Output the (X, Y) coordinate of the center of the cell containing the given text.  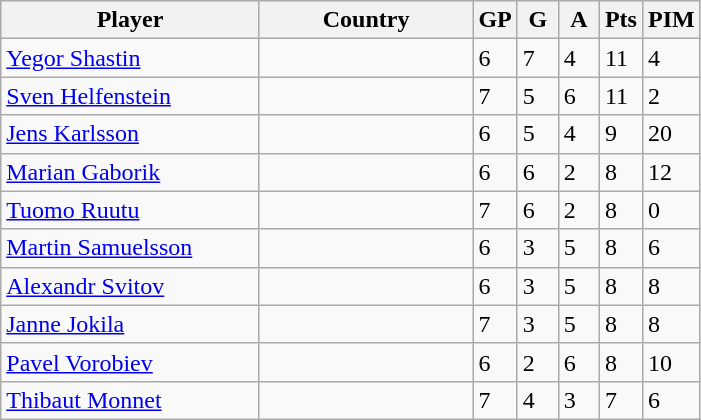
12 (671, 172)
PIM (671, 20)
Marian Gaborik (130, 172)
Alexandr Svitov (130, 286)
GP (495, 20)
A (578, 20)
Country (366, 20)
20 (671, 134)
9 (620, 134)
G (538, 20)
Janne Jokila (130, 324)
Sven Helfenstein (130, 96)
Pts (620, 20)
0 (671, 210)
Yegor Shastin (130, 58)
Jens Karlsson (130, 134)
Tuomo Ruutu (130, 210)
Thibaut Monnet (130, 400)
Pavel Vorobiev (130, 362)
Martin Samuelsson (130, 248)
10 (671, 362)
Player (130, 20)
